Detect which cell encompasses the target text, then output its (X, Y) center coordinate. 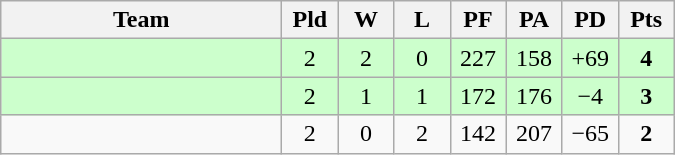
172 (478, 96)
227 (478, 58)
176 (534, 96)
Team (142, 20)
PF (478, 20)
158 (534, 58)
142 (478, 134)
−65 (590, 134)
Pld (310, 20)
4 (646, 58)
−4 (590, 96)
W (366, 20)
+69 (590, 58)
L (422, 20)
Pts (646, 20)
3 (646, 96)
207 (534, 134)
PD (590, 20)
PA (534, 20)
